From the cell containing the given text, extract its center point as [x, y] coordinate. 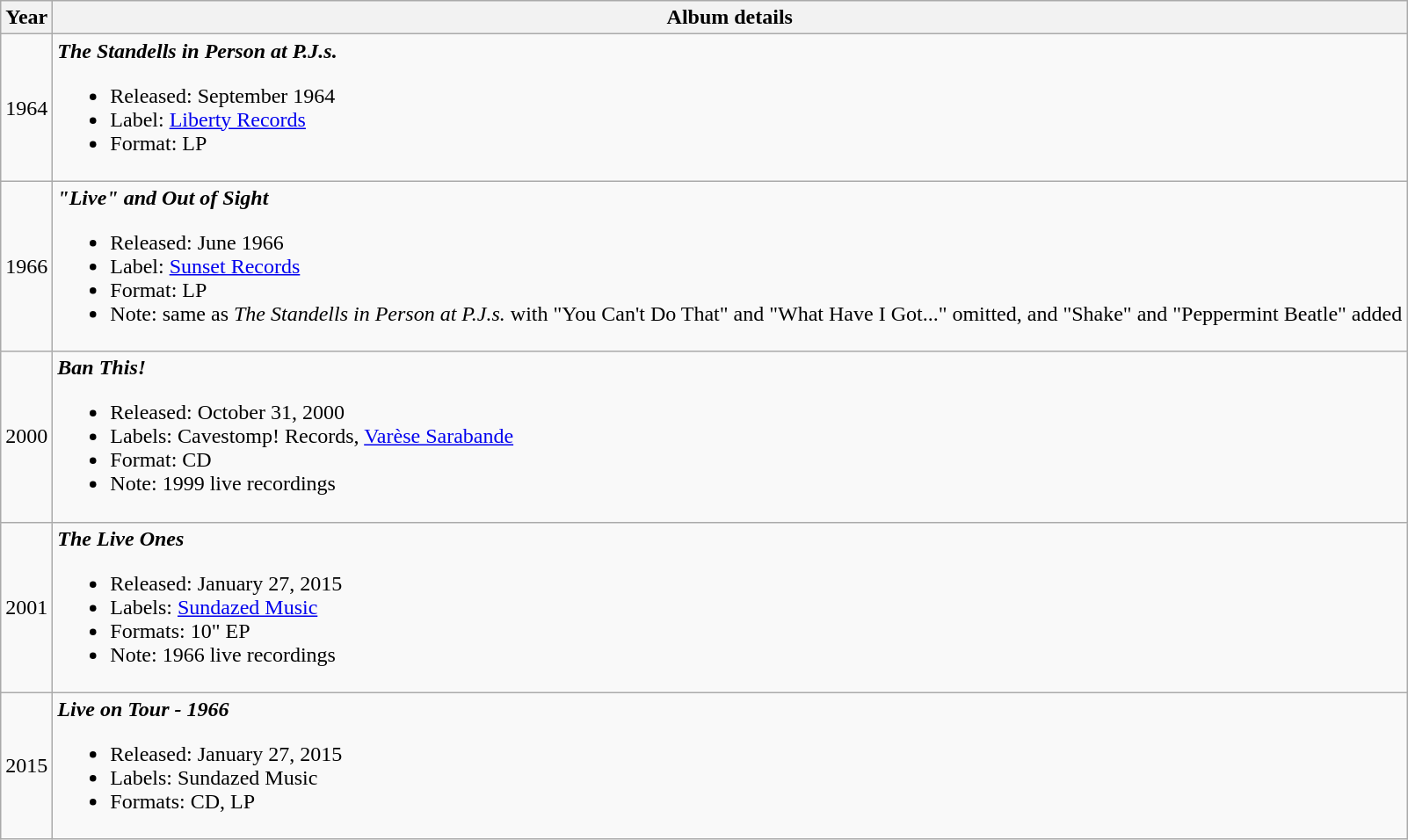
1964 [26, 107]
1966 [26, 266]
The Live OnesReleased: January 27, 2015Labels: Sundazed Music Formats: 10" EPNote: 1966 live recordings [729, 607]
2015 [26, 766]
Ban This!Released: October 31, 2000Labels: Cavestomp! Records, Varèse Sarabande Format: CDNote: 1999 live recordings [729, 437]
2000 [26, 437]
Album details [729, 18]
2001 [26, 607]
The Standells in Person at P.J.s.Released: September 1964Label: Liberty Records Format: LP [729, 107]
Live on Tour - 1966Released: January 27, 2015Labels: Sundazed Music Formats: CD, LP [729, 766]
Year [26, 18]
